Determine the (x, y) coordinate at the center of the cell enclosing the given text.  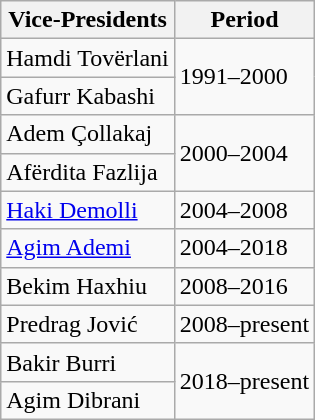
Agim Dibrani (88, 400)
Gafurr Kabashi (88, 96)
Vice-Presidents (88, 20)
Agim Ademi (88, 248)
2004–2018 (244, 248)
Hamdi Tovërlani (88, 58)
Period (244, 20)
2000–2004 (244, 153)
2004–2008 (244, 210)
Bakir Burri (88, 362)
Haki Demolli (88, 210)
Afërdita Fazlija (88, 172)
2008–2016 (244, 286)
Adem Çollakaj (88, 134)
2008–present (244, 324)
1991–2000 (244, 77)
Predrag Jović (88, 324)
2018–present (244, 381)
Bekim Haxhiu (88, 286)
